Extract the (X, Y) coordinate from the center of the cell holding the provided text.  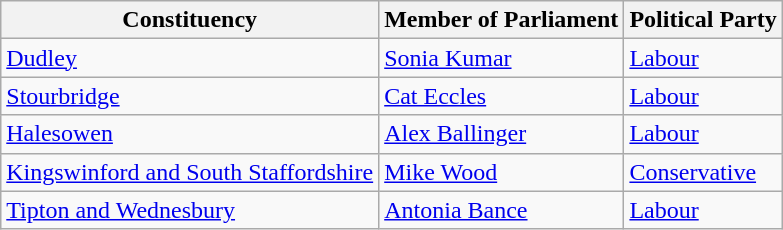
Mike Wood (502, 172)
Member of Parliament (502, 20)
Sonia Kumar (502, 58)
Cat Eccles (502, 96)
Antonia Bance (502, 210)
Halesowen (190, 134)
Dudley (190, 58)
Conservative (703, 172)
Tipton and Wednesbury (190, 210)
Stourbridge (190, 96)
Kingswinford and South Staffordshire (190, 172)
Political Party (703, 20)
Alex Ballinger (502, 134)
Constituency (190, 20)
